Provide the [x, y] coordinate of the cell's center where the given text is located.  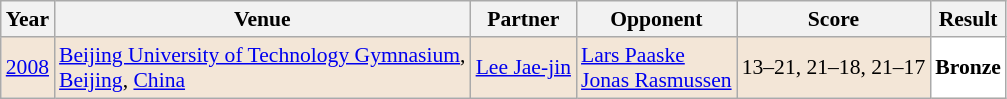
Lars Paaske Jonas Rasmussen [656, 68]
13–21, 21–18, 21–17 [834, 68]
2008 [28, 68]
Bronze [968, 68]
Score [834, 19]
Result [968, 19]
Partner [524, 19]
Lee Jae-jin [524, 68]
Venue [262, 19]
Opponent [656, 19]
Year [28, 19]
Beijing University of Technology Gymnasium,Beijing, China [262, 68]
